Find where the given text appears and provide that cell's center as (X, Y) coordinate. 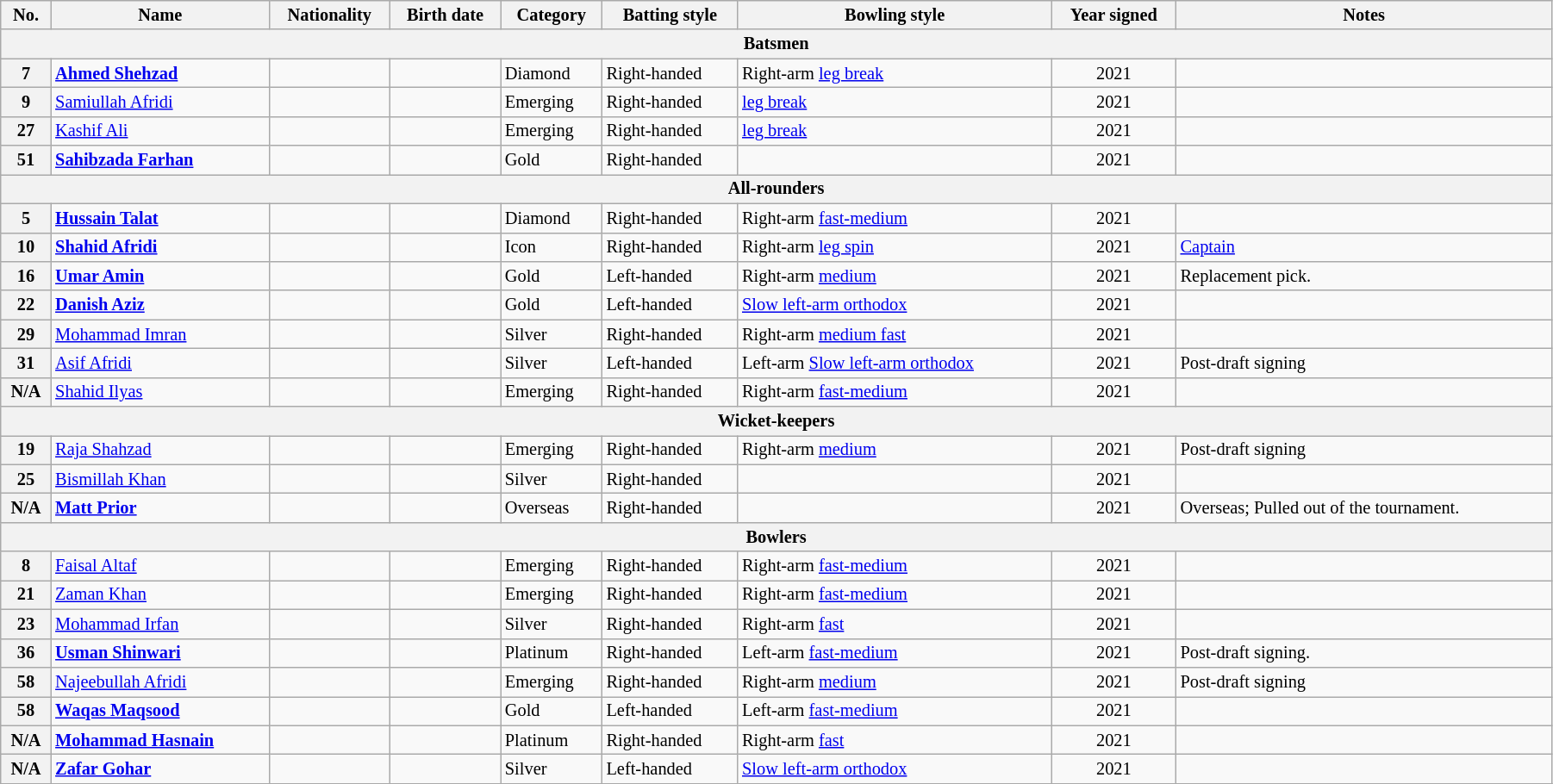
No. (26, 15)
Matt Prior (160, 507)
Year signed (1113, 15)
Kashif Ali (160, 131)
Right-arm leg spin (895, 247)
Wicket-keepers (776, 421)
Captain (1364, 247)
22 (26, 305)
Left-arm Slow left-arm orthodox (895, 363)
10 (26, 247)
Ahmed Shehzad (160, 73)
Notes (1364, 15)
Replacement pick. (1364, 276)
Shahid Afridi (160, 247)
51 (26, 160)
Nationality (329, 15)
7 (26, 73)
Najeebullah Afridi (160, 681)
Samiullah Afridi (160, 102)
36 (26, 653)
Umar Amin (160, 276)
Faisal Altaf (160, 566)
Mohammad Irfan (160, 624)
16 (26, 276)
19 (26, 450)
23 (26, 624)
Right-arm medium fast (895, 334)
27 (26, 131)
Right-arm leg break (895, 73)
9 (26, 102)
Raja Shahzad (160, 450)
Zaman Khan (160, 594)
Shahid Ilyas (160, 392)
Icon (552, 247)
Bismillah Khan (160, 479)
All-rounders (776, 189)
Name (160, 15)
21 (26, 594)
5 (26, 218)
Usman Shinwari (160, 653)
Category (552, 15)
29 (26, 334)
25 (26, 479)
Batsmen (776, 44)
Asif Afridi (160, 363)
Mohammad Hasnain (160, 740)
8 (26, 566)
31 (26, 363)
Waqas Maqsood (160, 711)
Batting style (670, 15)
Sahibzada Farhan (160, 160)
Bowlers (776, 537)
Hussain Talat (160, 218)
Bowling style (895, 15)
Overseas (552, 507)
Birth date (445, 15)
Mohammad Imran (160, 334)
Post-draft signing. (1364, 653)
Zafar Gohar (160, 768)
Danish Aziz (160, 305)
Overseas; Pulled out of the tournament. (1364, 507)
